Search for the cell housing the specified text and yield its (X, Y) center coordinate. 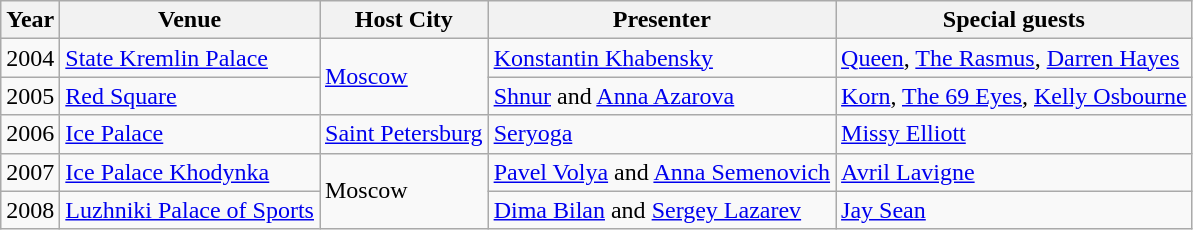
2007 (30, 172)
Avril Lavigne (1014, 172)
Jay Sean (1014, 210)
Seryoga (662, 134)
Korn, The 69 Eyes, Kelly Osbourne (1014, 96)
Venue (190, 20)
Shnur and Anna Azarova (662, 96)
Dima Bilan and Sergey Lazarev (662, 210)
Red Square (190, 96)
2004 (30, 58)
Pavel Volya and Anna Semenovich (662, 172)
2008 (30, 210)
Presenter (662, 20)
Ice Palace (190, 134)
Luzhniki Palace of Sports (190, 210)
Year (30, 20)
Konstantin Khabensky (662, 58)
State Kremlin Palace (190, 58)
Queen, The Rasmus, Darren Hayes (1014, 58)
Missy Elliott (1014, 134)
Ice Palace Khodynka (190, 172)
2005 (30, 96)
2006 (30, 134)
Special guests (1014, 20)
Host City (404, 20)
Saint Petersburg (404, 134)
